From the cell containing the given text, extract its center point as (x, y) coordinate. 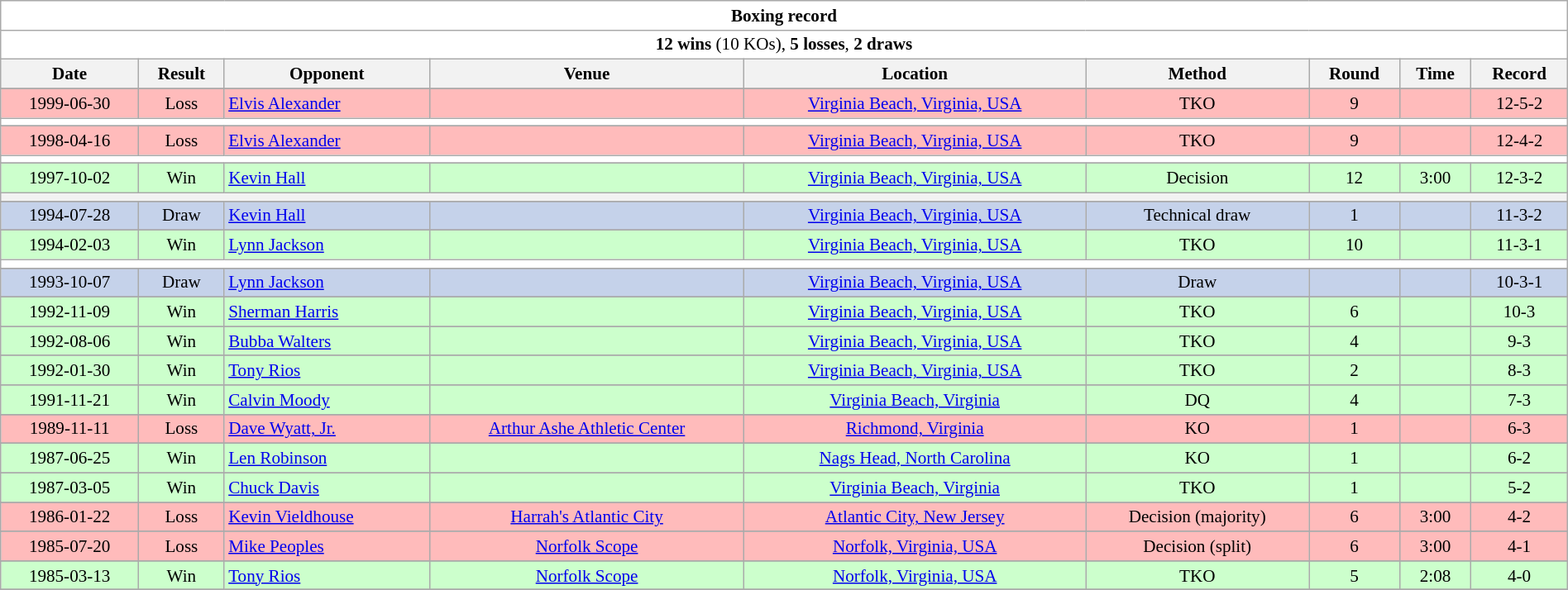
Decision (split) (1197, 545)
Richmond, Virginia (915, 428)
1991-11-21 (69, 400)
Calvin Moody (327, 400)
12-5-2 (1519, 102)
4-0 (1519, 575)
1987-06-25 (69, 458)
1998-04-16 (69, 140)
1999-06-30 (69, 102)
Harrah's Atlantic City (586, 517)
5 (1355, 575)
Decision (1197, 178)
10-3 (1519, 312)
Decision (majority) (1197, 517)
12 (1355, 178)
10-3-1 (1519, 283)
1985-03-13 (69, 575)
Time (1436, 74)
4-2 (1519, 517)
2:08 (1436, 575)
Sherman Harris (327, 312)
8-3 (1519, 370)
1994-07-28 (69, 215)
DQ (1197, 400)
4-1 (1519, 545)
2 (1355, 370)
1985-07-20 (69, 545)
Arthur Ashe Athletic Center (586, 428)
Chuck Davis (327, 488)
Bubba Walters (327, 340)
6-2 (1519, 458)
Nags Head, North Carolina (915, 458)
Atlantic City, New Jersey (915, 517)
Result (182, 74)
Opponent (327, 74)
Dave Wyatt, Jr. (327, 428)
12-4-2 (1519, 140)
1989-11-11 (69, 428)
Boxing record (784, 15)
Date (69, 74)
12 wins (10 KOs), 5 losses, 2 draws (784, 45)
Venue (586, 74)
Round (1355, 74)
1994-02-03 (69, 245)
11-3-1 (1519, 245)
Mike Peoples (327, 545)
7-3 (1519, 400)
Len Robinson (327, 458)
1992-01-30 (69, 370)
1992-08-06 (69, 340)
9-3 (1519, 340)
12-3-2 (1519, 178)
1986-01-22 (69, 517)
Record (1519, 74)
Location (915, 74)
10 (1355, 245)
1993-10-07 (69, 283)
6-3 (1519, 428)
Kevin Vieldhouse (327, 517)
Method (1197, 74)
1997-10-02 (69, 178)
Technical draw (1197, 215)
1987-03-05 (69, 488)
1992-11-09 (69, 312)
11-3-2 (1519, 215)
5-2 (1519, 488)
